Provide the (X, Y) coordinate of the cell's center where the given text is located.  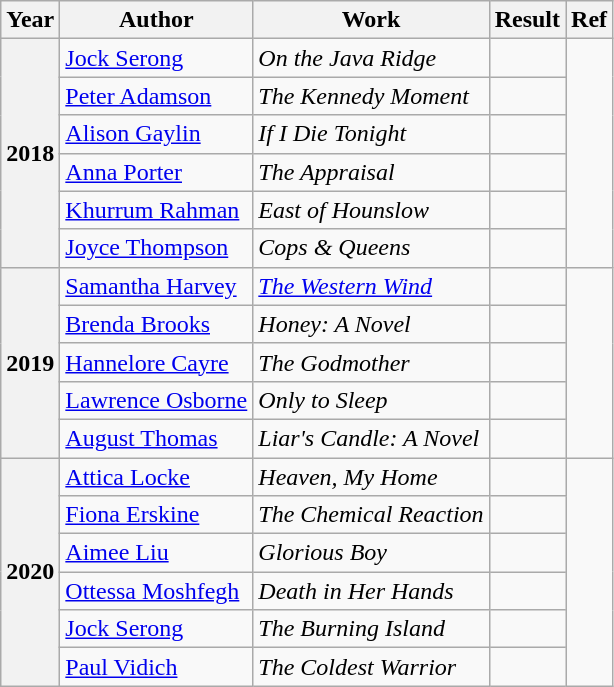
Liar's Candle: A Novel (371, 438)
Glorious Boy (371, 553)
Ottessa Moshfegh (156, 591)
Joyce Thompson (156, 248)
Honey: A Novel (371, 324)
August Thomas (156, 438)
Only to Sleep (371, 400)
Hannelore Cayre (156, 362)
The Coldest Warrior (371, 667)
Peter Adamson (156, 96)
If I Die Tonight (371, 134)
Cops & Queens (371, 248)
The Godmother (371, 362)
Brenda Brooks (156, 324)
Lawrence Osborne (156, 400)
Result (527, 20)
The Chemical Reaction (371, 515)
East of Hounslow (371, 210)
Work (371, 20)
Alison Gaylin (156, 134)
Attica Locke (156, 477)
On the Java Ridge (371, 58)
Paul Vidich (156, 667)
Anna Porter (156, 172)
Year (30, 20)
2020 (30, 572)
2019 (30, 362)
Ref (590, 20)
Heaven, My Home (371, 477)
The Appraisal (371, 172)
The Kennedy Moment (371, 96)
Death in Her Hands (371, 591)
The Western Wind (371, 286)
The Burning Island (371, 629)
Samantha Harvey (156, 286)
Khurrum Rahman (156, 210)
Author (156, 20)
2018 (30, 153)
Aimee Liu (156, 553)
Fiona Erskine (156, 515)
